Capture the cell that displays the provided text and extract its [X, Y] central coordinate. 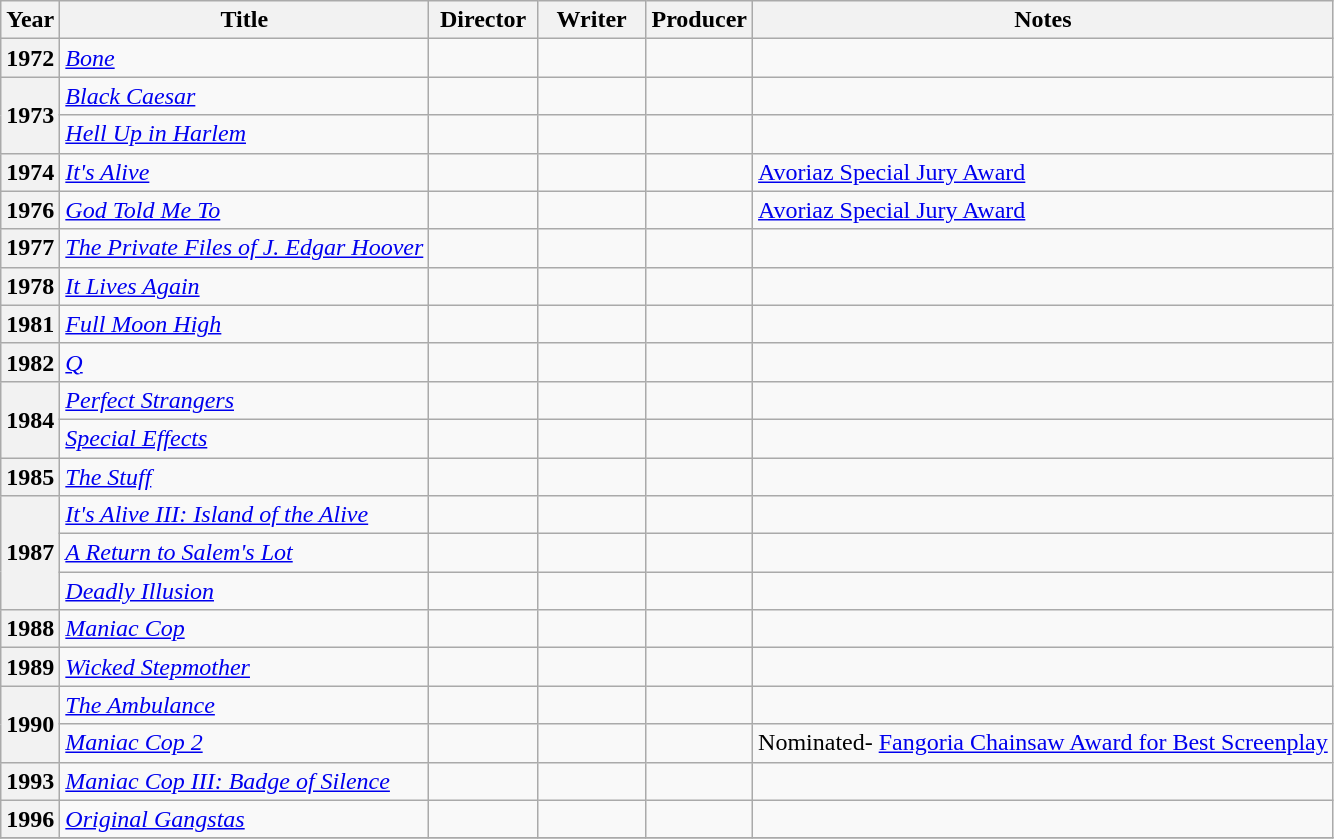
Maniac Cop 2 [244, 743]
Perfect Strangers [244, 400]
It's Alive [244, 172]
1985 [30, 477]
1978 [30, 286]
1973 [30, 115]
Producer [700, 20]
God Told Me To [244, 210]
Original Gangstas [244, 819]
It Lives Again [244, 286]
The Private Files of J. Edgar Hoover [244, 248]
Notes [1044, 20]
Nominated- Fangoria Chainsaw Award for Best Screenplay [1044, 743]
Hell Up in Harlem [244, 134]
1990 [30, 724]
Q [244, 362]
1987 [30, 553]
The Stuff [244, 477]
Maniac Cop III: Badge of Silence [244, 781]
Wicked Stepmother [244, 667]
1988 [30, 629]
Deadly Illusion [244, 591]
1996 [30, 819]
Bone [244, 58]
1977 [30, 248]
1982 [30, 362]
1976 [30, 210]
Special Effects [244, 438]
Maniac Cop [244, 629]
It's Alive III: Island of the Alive [244, 515]
1984 [30, 419]
Writer [592, 20]
Director [484, 20]
Black Caesar [244, 96]
1981 [30, 324]
Full Moon High [244, 324]
Title [244, 20]
A Return to Salem's Lot [244, 553]
1972 [30, 58]
1974 [30, 172]
1989 [30, 667]
The Ambulance [244, 705]
Year [30, 20]
1993 [30, 781]
